Scan for the cell matching the given text and deliver its (X, Y) coordinate at center. 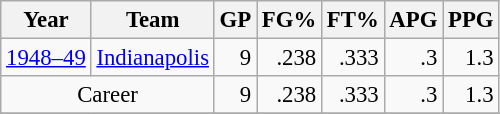
Year (46, 20)
GP (235, 20)
APG (414, 20)
PPG (471, 20)
Team (152, 20)
1948–49 (46, 58)
FG% (290, 20)
FT% (354, 20)
Career (108, 95)
Indianapolis (152, 58)
